Detect which cell encompasses the target text, then output its (x, y) center coordinate. 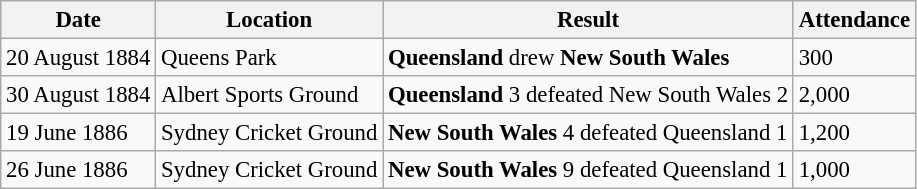
Queensland 3 defeated New South Wales 2 (588, 95)
19 June 1886 (78, 133)
Attendance (854, 20)
26 June 1886 (78, 170)
Albert Sports Ground (270, 95)
Result (588, 20)
1,200 (854, 133)
2,000 (854, 95)
Queensland drew New South Wales (588, 58)
20 August 1884 (78, 58)
300 (854, 58)
30 August 1884 (78, 95)
Location (270, 20)
1,000 (854, 170)
Date (78, 20)
New South Wales 9 defeated Queensland 1 (588, 170)
New South Wales 4 defeated Queensland 1 (588, 133)
Queens Park (270, 58)
